Pinpoint the cell where the given text exists, returning its (x, y) midpoint coordinate. 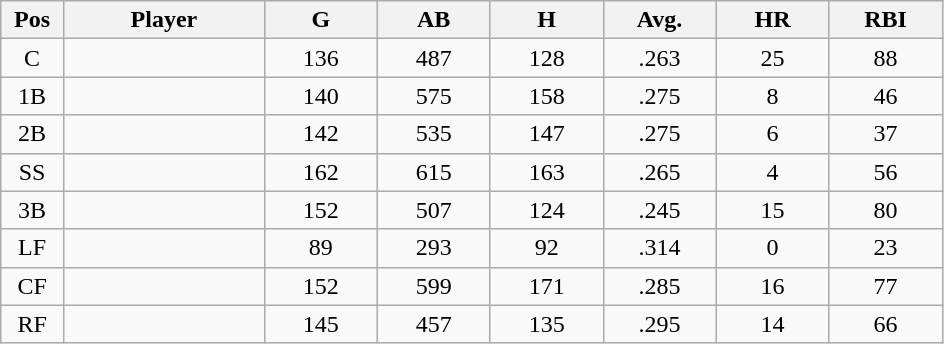
.245 (660, 210)
2B (32, 134)
Avg. (660, 20)
46 (886, 96)
0 (772, 248)
6 (772, 134)
88 (886, 58)
Pos (32, 20)
92 (546, 248)
136 (320, 58)
507 (434, 210)
599 (434, 286)
135 (546, 324)
.263 (660, 58)
293 (434, 248)
LF (32, 248)
3B (32, 210)
535 (434, 134)
1B (32, 96)
HR (772, 20)
56 (886, 172)
66 (886, 324)
145 (320, 324)
RF (32, 324)
615 (434, 172)
15 (772, 210)
CF (32, 286)
171 (546, 286)
23 (886, 248)
G (320, 20)
575 (434, 96)
457 (434, 324)
163 (546, 172)
77 (886, 286)
.285 (660, 286)
AB (434, 20)
8 (772, 96)
.265 (660, 172)
H (546, 20)
.314 (660, 248)
142 (320, 134)
487 (434, 58)
140 (320, 96)
Player (164, 20)
SS (32, 172)
25 (772, 58)
162 (320, 172)
14 (772, 324)
C (32, 58)
80 (886, 210)
124 (546, 210)
158 (546, 96)
RBI (886, 20)
147 (546, 134)
4 (772, 172)
37 (886, 134)
89 (320, 248)
16 (772, 286)
128 (546, 58)
.295 (660, 324)
